Extract the [x, y] coordinate from the center of the cell holding the provided text.  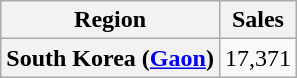
Region [110, 20]
17,371 [258, 58]
Sales [258, 20]
South Korea (Gaon) [110, 58]
